Detect which cell encompasses the target text, then output its [X, Y] center coordinate. 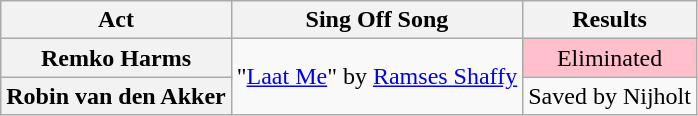
Robin van den Akker [116, 96]
Saved by Nijholt [610, 96]
Eliminated [610, 58]
Remko Harms [116, 58]
Act [116, 20]
"Laat Me" by Ramses Shaffy [376, 77]
Results [610, 20]
Sing Off Song [376, 20]
